Pinpoint the cell where the given text exists, returning its (x, y) midpoint coordinate. 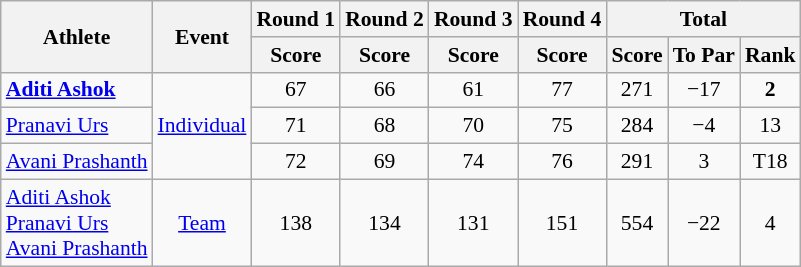
Round 4 (562, 19)
−22 (704, 222)
76 (562, 162)
13 (770, 126)
Event (202, 36)
75 (562, 126)
554 (636, 222)
131 (474, 222)
134 (384, 222)
To Par (704, 55)
T18 (770, 162)
−17 (704, 90)
Round 1 (296, 19)
−4 (704, 126)
77 (562, 90)
74 (474, 162)
70 (474, 126)
Avani Prashanth (77, 162)
72 (296, 162)
Total (703, 19)
67 (296, 90)
Athlete (77, 36)
71 (296, 126)
61 (474, 90)
Individual (202, 126)
284 (636, 126)
Team (202, 222)
66 (384, 90)
Round 2 (384, 19)
4 (770, 222)
138 (296, 222)
2 (770, 90)
Round 3 (474, 19)
271 (636, 90)
Aditi Ashok (77, 90)
69 (384, 162)
Aditi Ashok Pranavi UrsAvani Prashanth (77, 222)
3 (704, 162)
151 (562, 222)
Pranavi Urs (77, 126)
68 (384, 126)
291 (636, 162)
Rank (770, 55)
